Identify which cell holds the provided text, then report its (x, y) central coordinate. 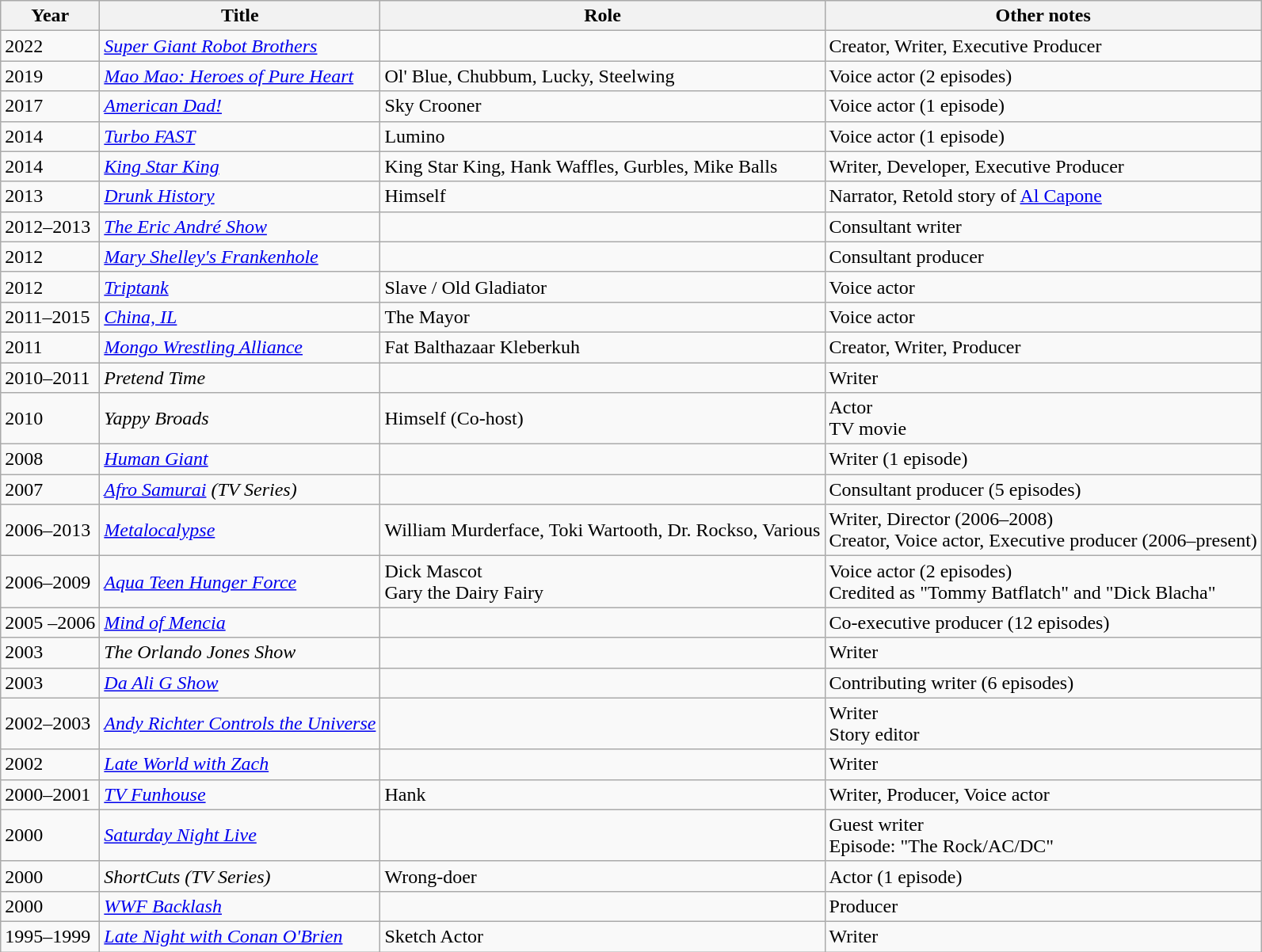
Contributing writer (6 episodes) (1043, 683)
2017 (51, 106)
Lumino (602, 136)
2022 (51, 46)
Da Ali G Show (240, 683)
The Mayor (602, 317)
Slave / Old Gladiator (602, 287)
Mao Mao: Heroes of Pure Heart (240, 76)
Mind of Mencia (240, 623)
Co-executive producer (12 episodes) (1043, 623)
Late Night with Conan O'Brien (240, 936)
Writer, Producer, Voice actor (1043, 794)
Voice actor (2 episodes) (1043, 76)
Ol' Blue, Chubbum, Lucky, Steelwing (602, 76)
Creator, Writer, Producer (1043, 347)
Producer (1043, 906)
2010–2011 (51, 378)
Human Giant (240, 459)
2006–2009 (51, 581)
King Star King, Hank Waffles, Gurbles, Mike Balls (602, 166)
ShortCuts (TV Series) (240, 876)
1995–1999 (51, 936)
TV Funhouse (240, 794)
Writer (1 episode) (1043, 459)
Creator, Writer, Executive Producer (1043, 46)
Fat Balthazaar Kleberkuh (602, 347)
American Dad! (240, 106)
2011 (51, 347)
WWF Backlash (240, 906)
Guest writerEpisode: "The Rock/AC/DC" (1043, 835)
Title (240, 16)
Saturday Night Live (240, 835)
Late World with Zach (240, 764)
Other notes (1043, 16)
Triptank (240, 287)
2011–2015 (51, 317)
2007 (51, 489)
Himself (602, 196)
2002–2003 (51, 724)
2010 (51, 418)
Writer, Developer, Executive Producer (1043, 166)
Super Giant Robot Brothers (240, 46)
Mary Shelley's Frankenhole (240, 257)
Consultant producer (5 episodes) (1043, 489)
Wrong-doer (602, 876)
Turbo FAST (240, 136)
Consultant writer (1043, 227)
The Orlando Jones Show (240, 653)
2006–2013 (51, 531)
Pretend Time (240, 378)
Dick MascotGary the Dairy Fairy (602, 581)
Sketch Actor (602, 936)
Writer, Director (2006–2008)Creator, Voice actor, Executive producer (2006–present) (1043, 531)
William Murderface, Toki Wartooth, Dr. Rockso, Various (602, 531)
Actor (1 episode) (1043, 876)
Sky Crooner (602, 106)
Hank (602, 794)
Aqua Teen Hunger Force (240, 581)
2013 (51, 196)
Year (51, 16)
King Star King (240, 166)
2019 (51, 76)
China, IL (240, 317)
Yappy Broads (240, 418)
2002 (51, 764)
Himself (Co-host) (602, 418)
Consultant producer (1043, 257)
Metalocalypse (240, 531)
WriterStory editor (1043, 724)
Narrator, Retold story of Al Capone (1043, 196)
2008 (51, 459)
2005 –2006 (51, 623)
ActorTV movie (1043, 418)
Afro Samurai (TV Series) (240, 489)
Mongo Wrestling Alliance (240, 347)
The Eric André Show (240, 227)
Voice actor (2 episodes)Credited as "Tommy Batflatch" and "Dick Blacha" (1043, 581)
2000–2001 (51, 794)
Andy Richter Controls the Universe (240, 724)
Role (602, 16)
Drunk History (240, 196)
2012–2013 (51, 227)
